Capture the cell that displays the provided text and extract its [x, y] central coordinate. 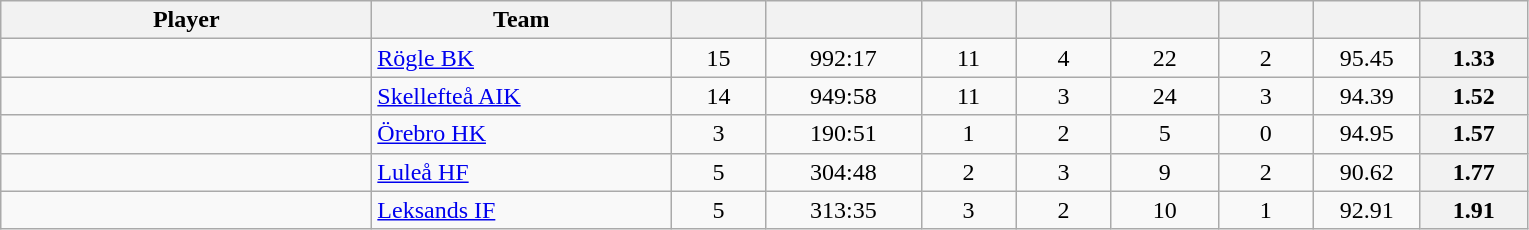
1.33 [1474, 58]
992:17 [844, 58]
95.45 [1366, 58]
Skellefteå AIK [522, 96]
Player [186, 20]
Leksands IF [522, 210]
10 [1164, 210]
14 [718, 96]
9 [1164, 172]
1.52 [1474, 96]
90.62 [1366, 172]
15 [718, 58]
190:51 [844, 134]
94.39 [1366, 96]
Örebro HK [522, 134]
0 [1266, 134]
313:35 [844, 210]
Luleå HF [522, 172]
92.91 [1366, 210]
Team [522, 20]
24 [1164, 96]
304:48 [844, 172]
1.77 [1474, 172]
94.95 [1366, 134]
1.91 [1474, 210]
22 [1164, 58]
949:58 [844, 96]
1.57 [1474, 134]
Rögle BK [522, 58]
4 [1064, 58]
